Search for the cell housing the specified text and yield its [X, Y] center coordinate. 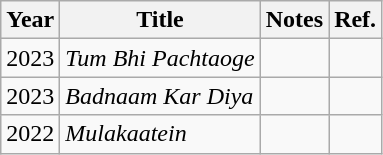
Title [160, 20]
2022 [30, 134]
Badnaam Kar Diya [160, 96]
Notes [294, 20]
Year [30, 20]
Ref. [356, 20]
Mulakaatein [160, 134]
Tum Bhi Pachtaoge [160, 58]
